From the cell containing the given text, extract its center point as [x, y] coordinate. 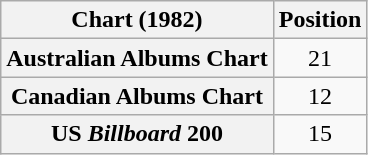
US Billboard 200 [137, 134]
12 [320, 96]
Australian Albums Chart [137, 58]
Position [320, 20]
Canadian Albums Chart [137, 96]
21 [320, 58]
15 [320, 134]
Chart (1982) [137, 20]
